Identify which cell holds the provided text, then report its [X, Y] central coordinate. 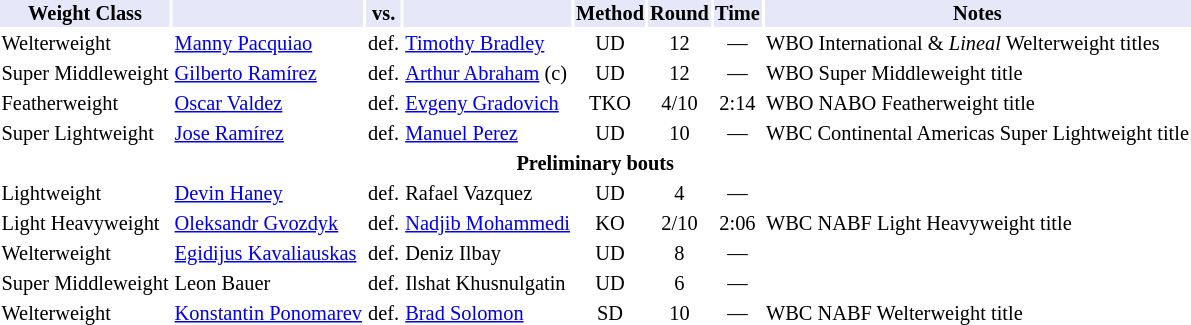
WBO NABO Featherweight title [977, 104]
KO [610, 224]
WBC NABF Light Heavyweight title [977, 224]
2/10 [679, 224]
Super Lightweight [85, 134]
WBO International & Lineal Welterweight titles [977, 44]
Weight Class [85, 14]
10 [679, 134]
2:14 [737, 104]
Deniz Ilbay [488, 254]
Manny Pacquiao [268, 44]
Rafael Vazquez [488, 194]
WBC Continental Americas Super Lightweight title [977, 134]
Arthur Abraham (c) [488, 74]
2:06 [737, 224]
TKO [610, 104]
Round [679, 14]
Light Heavyweight [85, 224]
6 [679, 284]
Time [737, 14]
Evgeny Gradovich [488, 104]
4/10 [679, 104]
Egidijus Kavaliauskas [268, 254]
vs. [384, 14]
Leon Bauer [268, 284]
4 [679, 194]
Lightweight [85, 194]
Nadjib Mohammedi [488, 224]
Timothy Bradley [488, 44]
Gilberto Ramírez [268, 74]
WBO Super Middleweight title [977, 74]
Oscar Valdez [268, 104]
8 [679, 254]
Oleksandr Gvozdyk [268, 224]
Notes [977, 14]
Jose Ramírez [268, 134]
Ilshat Khusnulgatin [488, 284]
Manuel Perez [488, 134]
Featherweight [85, 104]
Preliminary bouts [595, 164]
Devin Haney [268, 194]
Method [610, 14]
